Search for the cell housing the specified text and yield its [x, y] center coordinate. 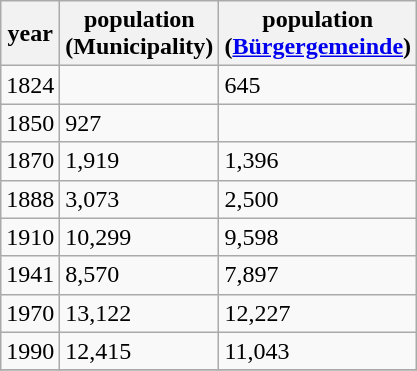
10,299 [140, 237]
1,396 [318, 161]
9,598 [318, 237]
12,415 [140, 351]
8,570 [140, 275]
2,500 [318, 199]
7,897 [318, 275]
1,919 [140, 161]
3,073 [140, 199]
645 [318, 85]
927 [140, 123]
1990 [30, 351]
1850 [30, 123]
1910 [30, 237]
1941 [30, 275]
12,227 [318, 313]
1970 [30, 313]
11,043 [318, 351]
population (Bürgergemeinde) [318, 34]
year [30, 34]
1888 [30, 199]
population (Municipality) [140, 34]
13,122 [140, 313]
1870 [30, 161]
1824 [30, 85]
